Locate the cell with the specified text and output its [x, y] center coordinate. 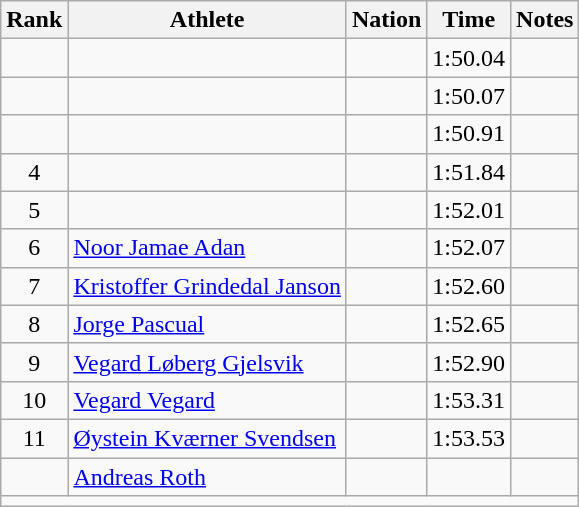
Notes [545, 20]
10 [34, 400]
Øystein Kværner Svendsen [208, 438]
1:50.07 [469, 96]
9 [34, 362]
1:52.01 [469, 210]
1:52.90 [469, 362]
1:52.65 [469, 324]
4 [34, 172]
1:52.60 [469, 286]
Time [469, 20]
Noor Jamae Adan [208, 248]
7 [34, 286]
Andreas Roth [208, 477]
Vegard Vegard [208, 400]
1:53.53 [469, 438]
Jorge Pascual [208, 324]
8 [34, 324]
1:52.07 [469, 248]
Kristoffer Grindedal Janson [208, 286]
5 [34, 210]
6 [34, 248]
1:50.91 [469, 134]
Vegard Løberg Gjelsvik [208, 362]
Nation [386, 20]
Rank [34, 20]
1:53.31 [469, 400]
Athlete [208, 20]
11 [34, 438]
1:50.04 [469, 58]
1:51.84 [469, 172]
